For the text-containing cell, return its midpoint in (X, Y) coordinate format. 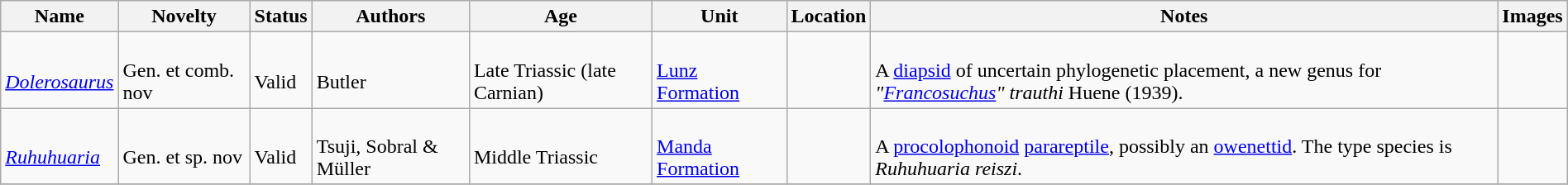
Name (60, 17)
Status (281, 17)
A procolophonoid parareptile, possibly an owenettid. The type species is Ruhuhuaria reiszi. (1184, 146)
Middle Triassic (561, 146)
Manda Formation (719, 146)
Butler (390, 70)
Lunz Formation (719, 70)
Novelty (184, 17)
Late Triassic (late Carnian) (561, 70)
Unit (719, 17)
Images (1532, 17)
Dolerosaurus (60, 70)
Location (829, 17)
Ruhuhuaria (60, 146)
Gen. et sp. nov (184, 146)
Tsuji, Sobral & Müller (390, 146)
Gen. et comb. nov (184, 70)
Age (561, 17)
A diapsid of uncertain phylogenetic placement, a new genus for "Francosuchus" trauthi Huene (1939). (1184, 70)
Notes (1184, 17)
Authors (390, 17)
